Capture the cell that displays the provided text and extract its (X, Y) central coordinate. 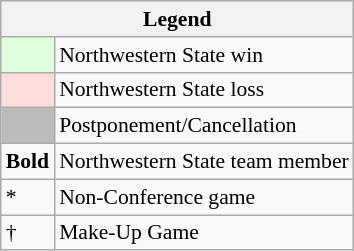
Non-Conference game (204, 197)
Legend (178, 19)
† (28, 233)
Northwestern State team member (204, 162)
Northwestern State loss (204, 90)
Make-Up Game (204, 233)
Postponement/Cancellation (204, 126)
Bold (28, 162)
Northwestern State win (204, 55)
* (28, 197)
